Return [x, y] of the center of cell containing provided text 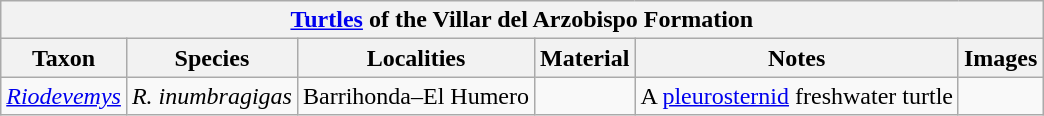
R. inumbragigas [212, 96]
Species [212, 58]
A pleurosternid freshwater turtle [797, 96]
Barrihonda–El Humero [416, 96]
Riodevemys [64, 96]
Turtles of the Villar del Arzobispo Formation [522, 20]
Localities [416, 58]
Material [584, 58]
Taxon [64, 58]
Notes [797, 58]
Images [1000, 58]
